Detect which cell encompasses the target text, then output its [X, Y] center coordinate. 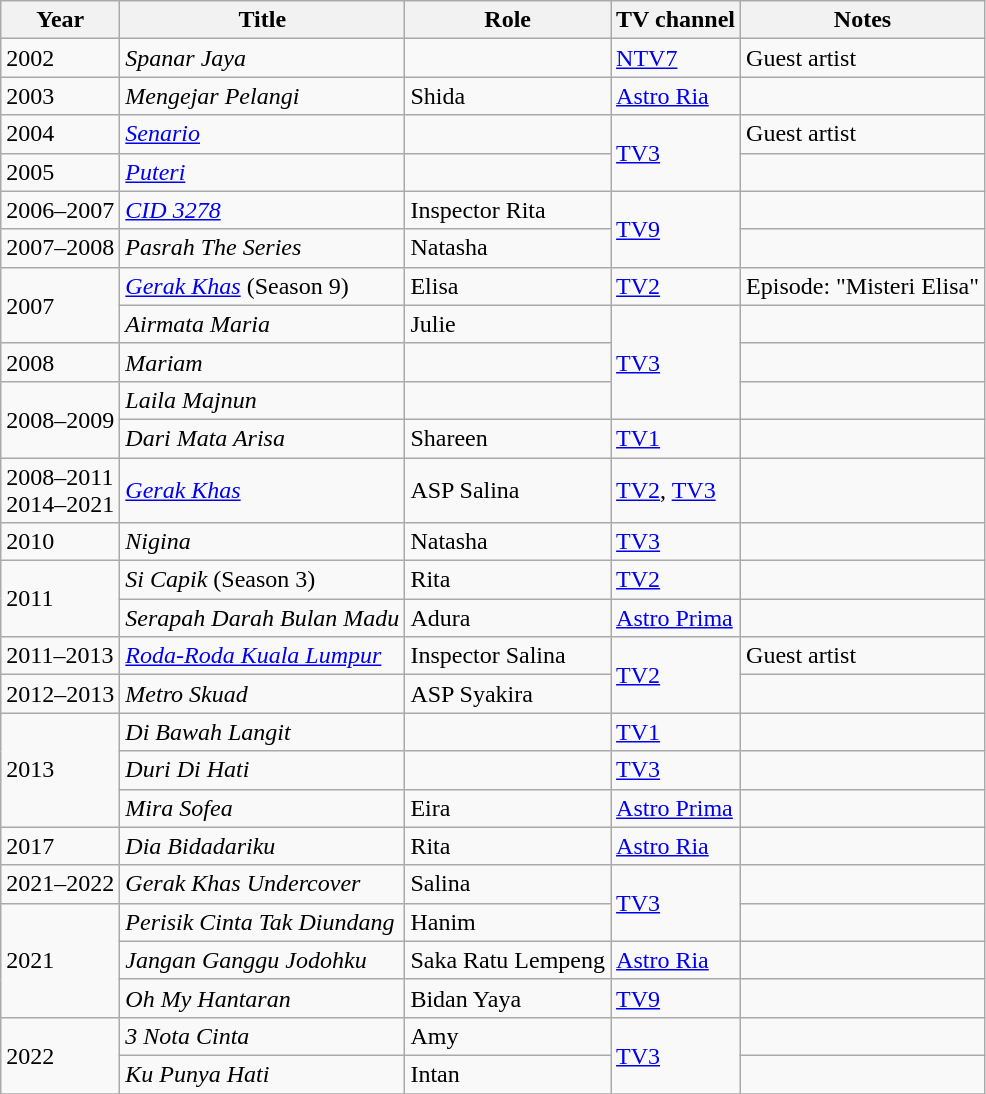
2021 [60, 960]
Ku Punya Hati [262, 1074]
2008–2009 [60, 419]
Nigina [262, 542]
Metro Skuad [262, 694]
2007–2008 [60, 248]
Bidan Yaya [508, 998]
Gerak Khas Undercover [262, 884]
Salina [508, 884]
Dia Bidadariku [262, 846]
Serapah Darah Bulan Madu [262, 618]
Intan [508, 1074]
Roda-Roda Kuala Lumpur [262, 656]
Year [60, 20]
Shida [508, 96]
Title [262, 20]
Perisik Cinta Tak Diundang [262, 922]
ASP Syakira [508, 694]
Shareen [508, 438]
Laila Majnun [262, 400]
3 Nota Cinta [262, 1036]
Notes [863, 20]
Puteri [262, 172]
2011–2013 [60, 656]
Spanar Jaya [262, 58]
2007 [60, 305]
Airmata Maria [262, 324]
CID 3278 [262, 210]
Amy [508, 1036]
Gerak Khas (Season 9) [262, 286]
2022 [60, 1055]
2021–2022 [60, 884]
Pasrah The Series [262, 248]
Duri Di Hati [262, 770]
Si Capik (Season 3) [262, 580]
Inspector Salina [508, 656]
2017 [60, 846]
Gerak Khas [262, 490]
Episode: "Misteri Elisa" [863, 286]
Role [508, 20]
2010 [60, 542]
2003 [60, 96]
2013 [60, 770]
Adura [508, 618]
Mariam [262, 362]
Mengejar Pelangi [262, 96]
NTV7 [676, 58]
Inspector Rita [508, 210]
2008–2011 2014–2021 [60, 490]
Senario [262, 134]
Hanim [508, 922]
2008 [60, 362]
2005 [60, 172]
ASP Salina [508, 490]
2011 [60, 599]
Eira [508, 808]
TV2, TV3 [676, 490]
Elisa [508, 286]
Oh My Hantaran [262, 998]
Julie [508, 324]
2002 [60, 58]
Jangan Ganggu Jodohku [262, 960]
Dari Mata Arisa [262, 438]
2006–2007 [60, 210]
Saka Ratu Lempeng [508, 960]
2004 [60, 134]
2012–2013 [60, 694]
Di Bawah Langit [262, 732]
TV channel [676, 20]
Mira Sofea [262, 808]
